Pinpoint the cell where the given text exists, returning its [X, Y] midpoint coordinate. 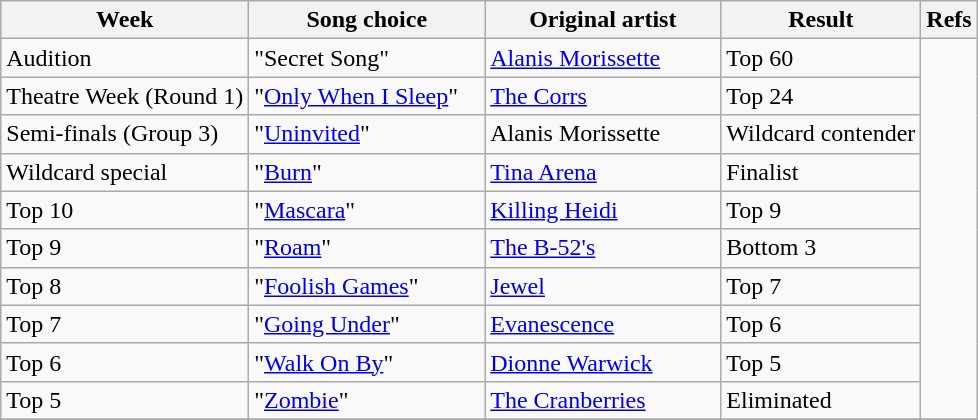
"Mascara" [367, 210]
Theatre Week (Round 1) [125, 96]
Tina Arena [603, 172]
Killing Heidi [603, 210]
Top 8 [125, 286]
"Roam" [367, 248]
"Going Under" [367, 324]
"Only When I Sleep" [367, 96]
Refs [949, 20]
Song choice [367, 20]
Eliminated [821, 400]
Dionne Warwick [603, 362]
"Walk On By" [367, 362]
Wildcard special [125, 172]
Original artist [603, 20]
Bottom 3 [821, 248]
Semi-finals (Group 3) [125, 134]
Week [125, 20]
Result [821, 20]
"Uninvited" [367, 134]
"Secret Song" [367, 58]
Audition [125, 58]
Wildcard contender [821, 134]
Top 60 [821, 58]
"Burn" [367, 172]
Top 10 [125, 210]
Top 24 [821, 96]
The B-52's [603, 248]
Evanescence [603, 324]
The Cranberries [603, 400]
"Zombie" [367, 400]
Jewel [603, 286]
The Corrs [603, 96]
Finalist [821, 172]
"Foolish Games" [367, 286]
